Pinpoint the cell where the given text exists, returning its [x, y] midpoint coordinate. 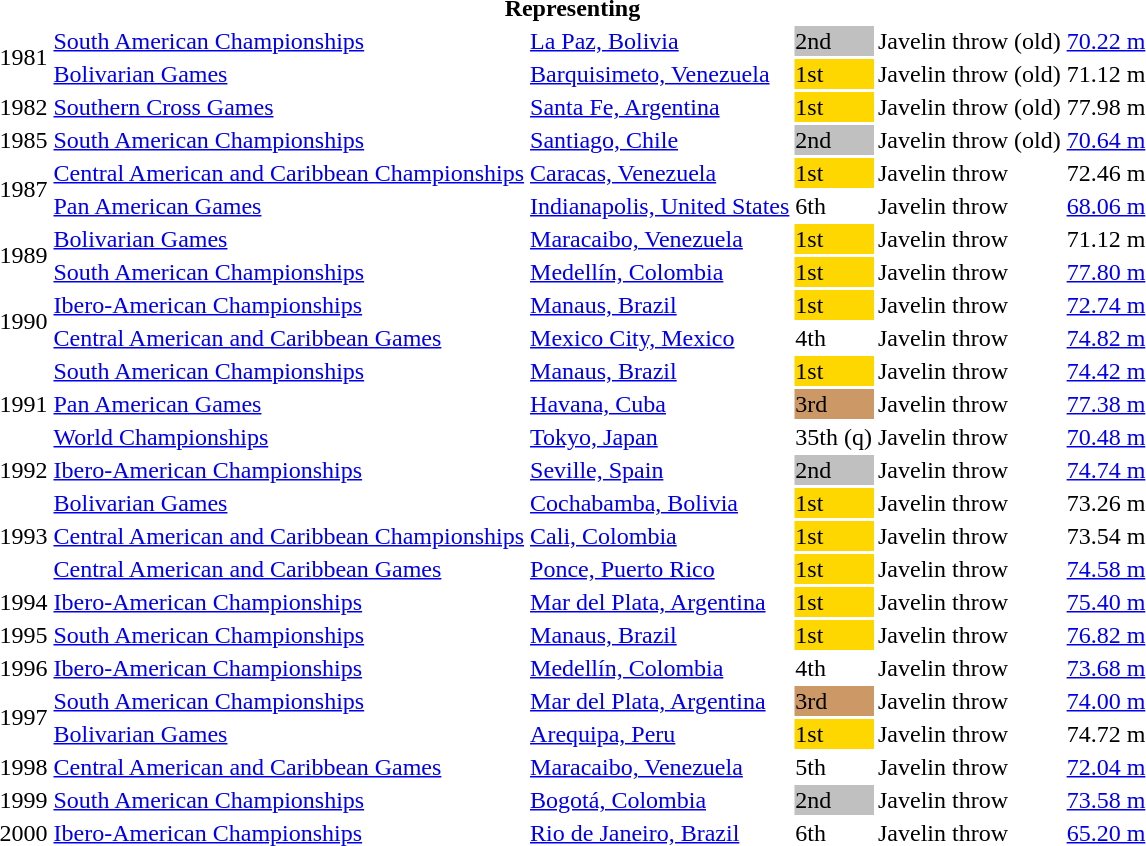
Santiago, Chile [660, 140]
Bogotá, Colombia [660, 800]
La Paz, Bolivia [660, 41]
Barquisimeto, Venezuela [660, 74]
World Championships [289, 437]
Santa Fe, Argentina [660, 107]
Indianapolis, United States [660, 206]
Havana, Cuba [660, 404]
Cochabamba, Bolivia [660, 503]
5th [834, 767]
Southern Cross Games [289, 107]
Tokyo, Japan [660, 437]
Arequipa, Peru [660, 734]
35th (q) [834, 437]
Ponce, Puerto Rico [660, 569]
Mexico City, Mexico [660, 338]
Caracas, Venezuela [660, 173]
Cali, Colombia [660, 536]
6th [834, 206]
Seville, Spain [660, 470]
